Locate the cell with the specified text and output its [X, Y] center coordinate. 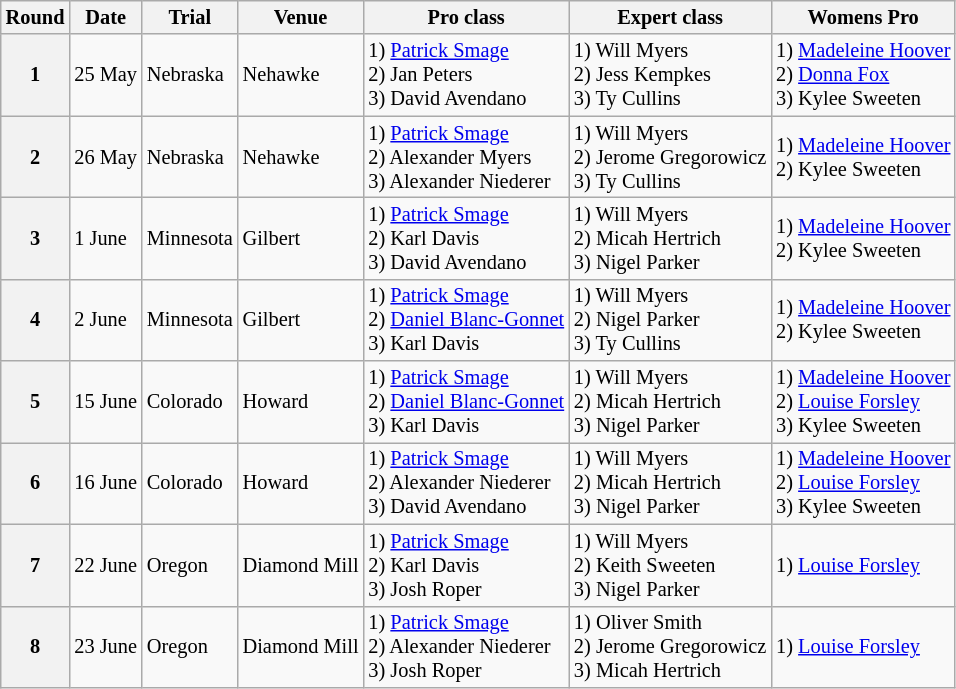
Expert class [670, 17]
Date [106, 17]
Pro class [466, 17]
1) Will Myers 2) Nigel Parker 3) Ty Cullins [670, 320]
1 [36, 75]
1) Patrick Smage 2) Alexander Myers 3) Alexander Niederer [466, 157]
1 June [106, 238]
25 May [106, 75]
3 [36, 238]
23 June [106, 647]
2 June [106, 320]
1) Will Myers 2) Keith Sweeten 3) Nigel Parker [670, 565]
1) Patrick Smage 2) Alexander Niederer 3) David Avendano [466, 483]
Trial [190, 17]
1) Patrick Smage 2) Karl Davis 3) David Avendano [466, 238]
1) Patrick Smage 2) Karl Davis 3) Josh Roper [466, 565]
22 June [106, 565]
1) Oliver Smith 2) Jerome Gregorowicz 3) Micah Hertrich [670, 647]
Round [36, 17]
2 [36, 157]
15 June [106, 402]
4 [36, 320]
6 [36, 483]
1) Patrick Smage 2) Alexander Niederer 3) Josh Roper [466, 647]
16 June [106, 483]
26 May [106, 157]
Venue [301, 17]
8 [36, 647]
1) Patrick Smage 2) Jan Peters 3) David Avendano [466, 75]
7 [36, 565]
5 [36, 402]
1) Madeleine Hoover 2) Donna Fox 3) Kylee Sweeten [863, 75]
Womens Pro [863, 17]
1) Will Myers 2) Jerome Gregorowicz 3) Ty Cullins [670, 157]
1) Will Myers 2) Jess Kempkes 3) Ty Cullins [670, 75]
